Capture the cell that displays the provided text and extract its [X, Y] central coordinate. 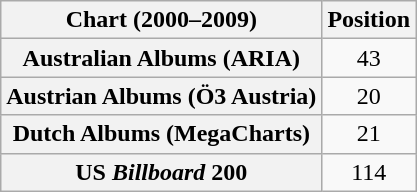
Position [369, 20]
Australian Albums (ARIA) [162, 58]
20 [369, 96]
Dutch Albums (MegaCharts) [162, 134]
43 [369, 58]
114 [369, 172]
21 [369, 134]
Chart (2000–2009) [162, 20]
US Billboard 200 [162, 172]
Austrian Albums (Ö3 Austria) [162, 96]
